Return the [X, Y] coordinate for the center point of the cell that contains the specified text.  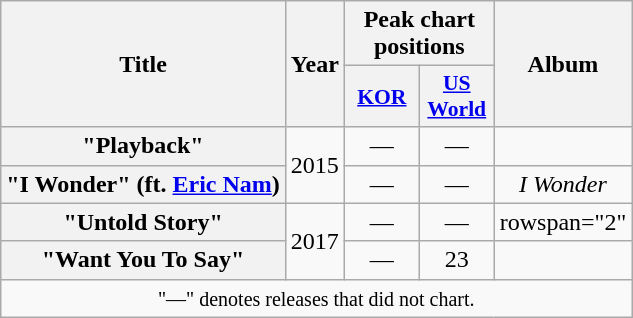
"Untold Story" [144, 222]
2017 [314, 241]
2015 [314, 165]
"Playback" [144, 146]
KOR [382, 96]
Title [144, 64]
Year [314, 64]
rowspan="2" [563, 222]
"—" denotes releases that did not chart. [316, 298]
"I Wonder" (ft. Eric Nam) [144, 184]
Peak chart positions [419, 34]
Album [563, 64]
23 [456, 260]
I Wonder [563, 184]
USWorld [456, 96]
"Want You To Say" [144, 260]
